Locate the cell with the specified text and output its [x, y] center coordinate. 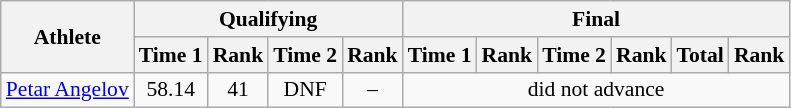
did not advance [596, 90]
DNF [305, 90]
Athlete [68, 36]
58.14 [171, 90]
Petar Angelov [68, 90]
– [372, 90]
Qualifying [268, 19]
41 [238, 90]
Final [596, 19]
Total [700, 55]
